Provide the (x, y) coordinate of the cell's center where the given text is located.  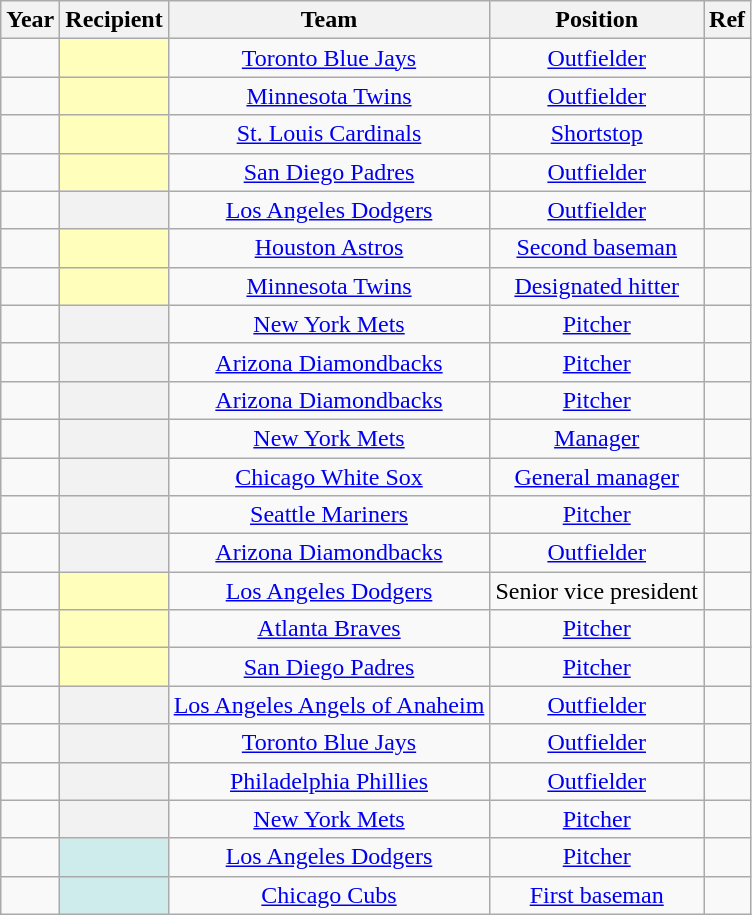
Second baseman (597, 248)
Philadelphia Phillies (329, 781)
Year (30, 20)
St. Louis Cardinals (329, 134)
Seattle Mariners (329, 515)
Manager (597, 438)
General manager (597, 477)
Atlanta Braves (329, 629)
Houston Astros (329, 248)
Senior vice president (597, 591)
Position (597, 20)
Chicago White Sox (329, 477)
Recipient (114, 20)
Team (329, 20)
Shortstop (597, 134)
Los Angeles Angels of Anaheim (329, 705)
First baseman (597, 895)
Designated hitter (597, 286)
Chicago Cubs (329, 895)
Ref (728, 20)
